Return (X, Y) of the center of cell containing provided text 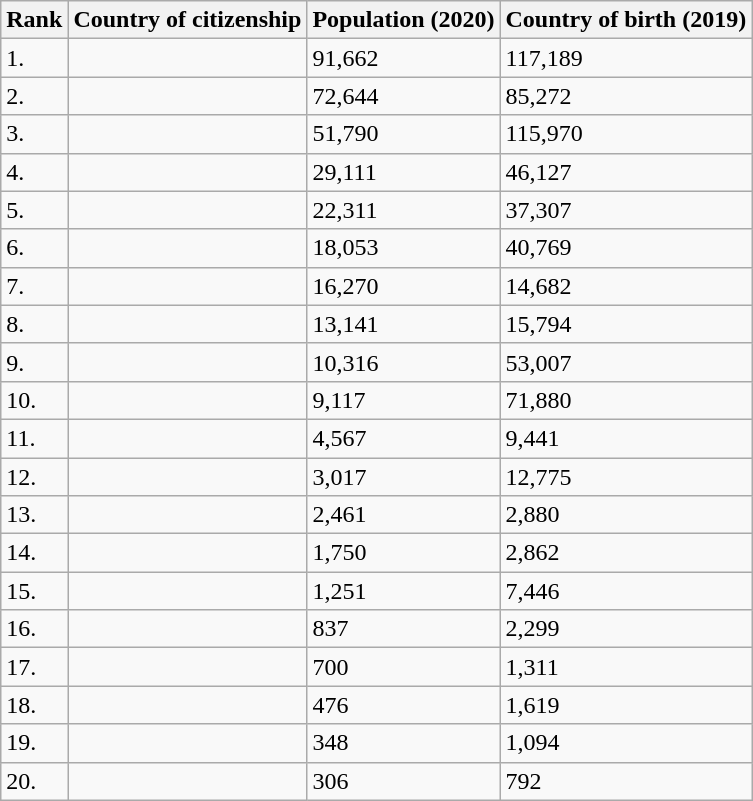
9,117 (404, 400)
7,446 (626, 591)
18,053 (404, 248)
2. (34, 96)
7. (34, 286)
1,094 (626, 743)
Population (2020) (404, 20)
5. (34, 210)
9. (34, 362)
2,461 (404, 515)
18. (34, 705)
4,567 (404, 438)
71,880 (626, 400)
12. (34, 477)
16,270 (404, 286)
4. (34, 172)
37,307 (626, 210)
1,311 (626, 667)
3,017 (404, 477)
72,644 (404, 96)
10,316 (404, 362)
17. (34, 667)
476 (404, 705)
1. (34, 58)
6. (34, 248)
19. (34, 743)
3. (34, 134)
85,272 (626, 96)
13,141 (404, 324)
700 (404, 667)
11. (34, 438)
12,775 (626, 477)
1,251 (404, 591)
46,127 (626, 172)
2,880 (626, 515)
2,862 (626, 553)
20. (34, 781)
1,750 (404, 553)
15,794 (626, 324)
306 (404, 781)
837 (404, 629)
Rank (34, 20)
29,111 (404, 172)
Country of birth (2019) (626, 20)
Country of citizenship (188, 20)
117,189 (626, 58)
8. (34, 324)
348 (404, 743)
10. (34, 400)
14. (34, 553)
13. (34, 515)
16. (34, 629)
15. (34, 591)
2,299 (626, 629)
40,769 (626, 248)
53,007 (626, 362)
91,662 (404, 58)
792 (626, 781)
22,311 (404, 210)
9,441 (626, 438)
14,682 (626, 286)
115,970 (626, 134)
51,790 (404, 134)
1,619 (626, 705)
